Search for the cell housing the specified text and yield its [X, Y] center coordinate. 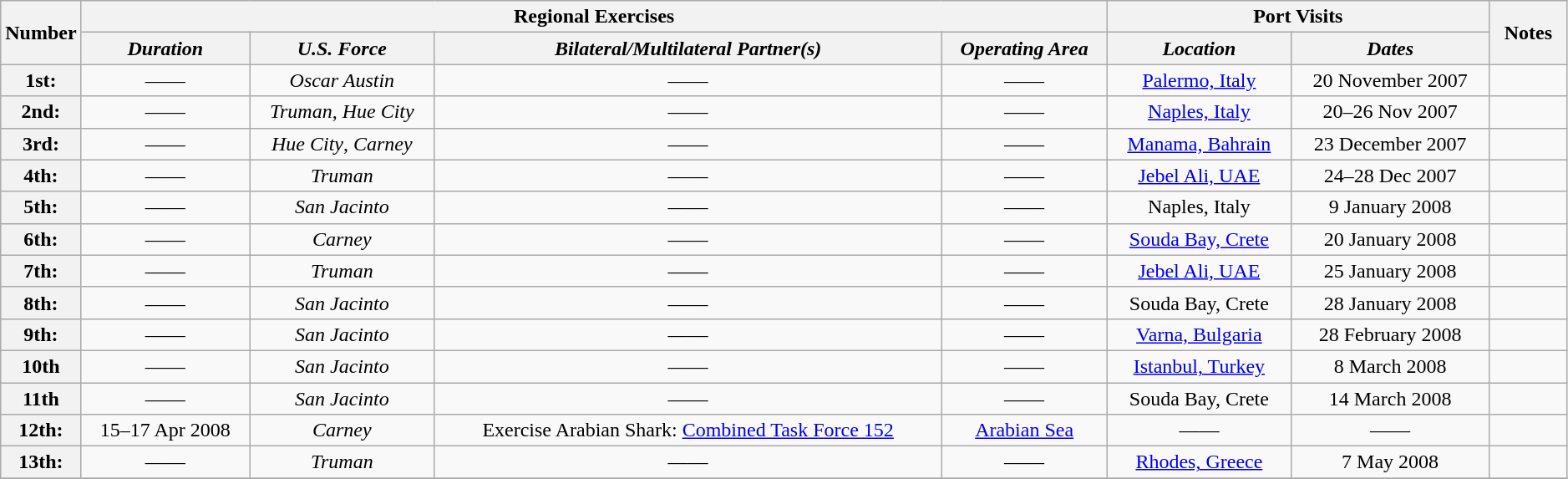
14 March 2008 [1390, 399]
20–26 Nov 2007 [1390, 112]
7 May 2008 [1390, 462]
Palermo, Italy [1200, 80]
Regional Exercises [594, 17]
Number [41, 33]
8 March 2008 [1390, 366]
9 January 2008 [1390, 207]
Bilateral/Multilateral Partner(s) [688, 48]
20 January 2008 [1390, 239]
7th: [41, 271]
11th [41, 399]
23 December 2007 [1390, 144]
Hue City, Carney [343, 144]
12th: [41, 431]
Varna, Bulgaria [1200, 334]
1st: [41, 80]
24–28 Dec 2007 [1390, 176]
Truman, Hue City [343, 112]
10th [41, 366]
Duration [165, 48]
3rd: [41, 144]
28 January 2008 [1390, 303]
Rhodes, Greece [1200, 462]
Notes [1529, 33]
U.S. Force [343, 48]
Istanbul, Turkey [1200, 366]
28 February 2008 [1390, 334]
8th: [41, 303]
25 January 2008 [1390, 271]
Manama, Bahrain [1200, 144]
13th: [41, 462]
15–17 Apr 2008 [165, 431]
2nd: [41, 112]
Operating Area [1024, 48]
Location [1200, 48]
Dates [1390, 48]
Arabian Sea [1024, 431]
Port Visits [1298, 17]
4th: [41, 176]
5th: [41, 207]
Oscar Austin [343, 80]
6th: [41, 239]
20 November 2007 [1390, 80]
9th: [41, 334]
Exercise Arabian Shark: Combined Task Force 152 [688, 431]
